Identify which cell holds the provided text, then report its (X, Y) central coordinate. 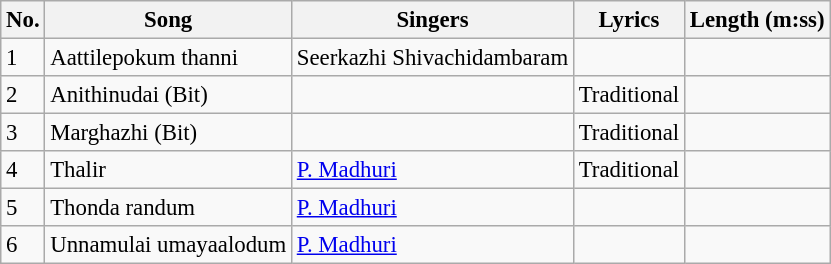
Song (168, 20)
Singers (432, 20)
3 (23, 133)
5 (23, 208)
Unnamulai umayaalodum (168, 245)
Lyrics (628, 20)
Marghazhi (Bit) (168, 133)
Seerkazhi Shivachidambaram (432, 58)
No. (23, 20)
2 (23, 95)
4 (23, 170)
Thalir (168, 170)
Thonda randum (168, 208)
1 (23, 58)
Anithinudai (Bit) (168, 95)
6 (23, 245)
Aattilepokum thanni (168, 58)
Length (m:ss) (756, 20)
